Output the [x, y] coordinate of the center of the cell containing the given text.  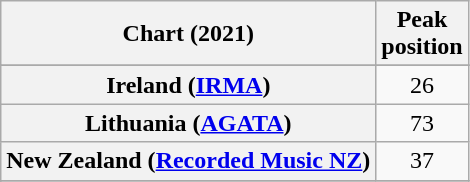
26 [422, 85]
73 [422, 123]
Ireland (IRMA) [188, 85]
37 [422, 161]
New Zealand (Recorded Music NZ) [188, 161]
Peakposition [422, 34]
Chart (2021) [188, 34]
Lithuania (AGATA) [188, 123]
